Provide the [X, Y] coordinate of the cell's center where the given text is located.  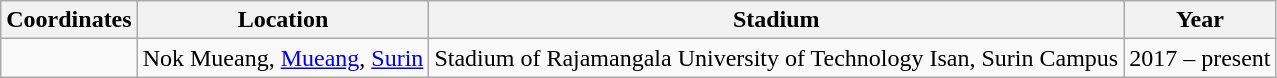
Coordinates [69, 20]
Location [283, 20]
Stadium [776, 20]
Stadium of Rajamangala University of Technology Isan, Surin Campus [776, 58]
2017 – present [1200, 58]
Nok Mueang, Mueang, Surin [283, 58]
Year [1200, 20]
